Extract the [X, Y] coordinate from the center of the cell holding the provided text.  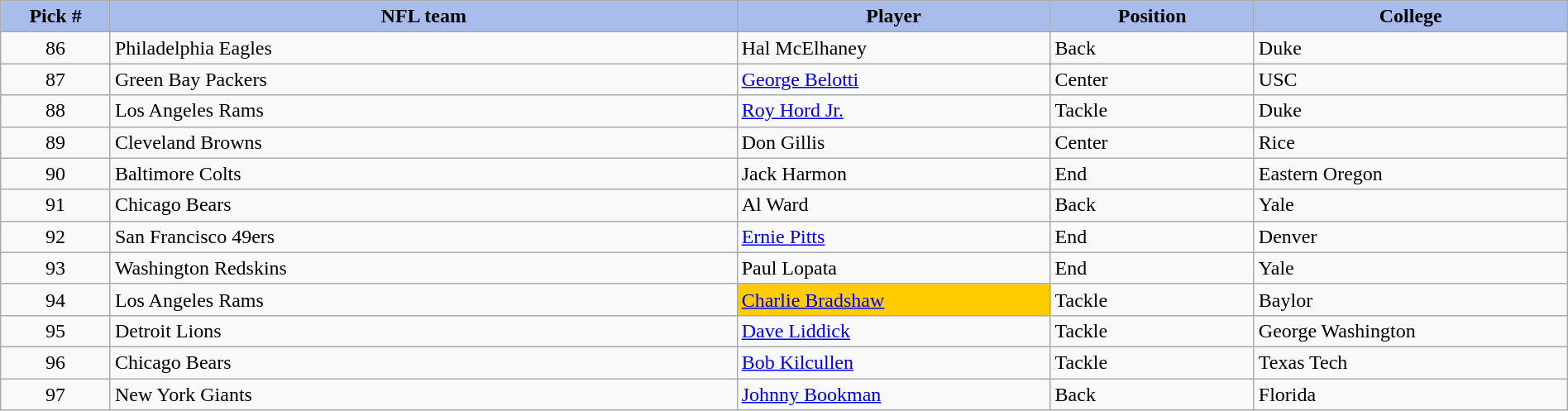
College [1411, 17]
USC [1411, 79]
San Francisco 49ers [423, 237]
NFL team [423, 17]
Don Gillis [893, 142]
Al Ward [893, 205]
Pick # [56, 17]
Eastern Oregon [1411, 174]
Washington Redskins [423, 268]
Position [1152, 17]
Philadelphia Eagles [423, 48]
Player [893, 17]
New York Giants [423, 394]
91 [56, 205]
95 [56, 331]
86 [56, 48]
92 [56, 237]
Ernie Pitts [893, 237]
Rice [1411, 142]
94 [56, 299]
Green Bay Packers [423, 79]
90 [56, 174]
88 [56, 111]
Bob Kilcullen [893, 362]
Texas Tech [1411, 362]
Cleveland Browns [423, 142]
Baylor [1411, 299]
George Washington [1411, 331]
Paul Lopata [893, 268]
87 [56, 79]
Dave Liddick [893, 331]
Baltimore Colts [423, 174]
Denver [1411, 237]
Johnny Bookman [893, 394]
Hal McElhaney [893, 48]
Florida [1411, 394]
Jack Harmon [893, 174]
Charlie Bradshaw [893, 299]
George Belotti [893, 79]
89 [56, 142]
Detroit Lions [423, 331]
96 [56, 362]
Roy Hord Jr. [893, 111]
97 [56, 394]
93 [56, 268]
